Return [X, Y] of the center of cell containing provided text 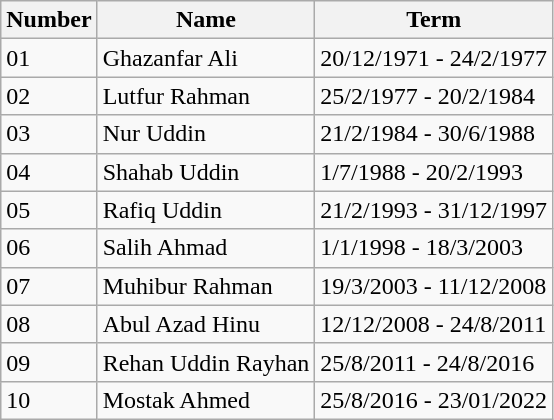
06 [49, 248]
Rehan Uddin Rayhan [206, 362]
Nur Uddin [206, 134]
Name [206, 20]
Shahab Uddin [206, 172]
20/12/1971 - 24/2/1977 [434, 58]
08 [49, 324]
Ghazanfar Ali [206, 58]
21/2/1993 - 31/12/1997 [434, 210]
25/2/1977 - 20/2/1984 [434, 96]
Salih Ahmad [206, 248]
Mostak Ahmed [206, 400]
25/8/2016 - 23/01/2022 [434, 400]
01 [49, 58]
Rafiq Uddin [206, 210]
09 [49, 362]
25/8/2011 - 24/8/2016 [434, 362]
19/3/2003 - 11/12/2008 [434, 286]
1/7/1988 - 20/2/1993 [434, 172]
Abul Azad Hinu [206, 324]
07 [49, 286]
Lutfur Rahman [206, 96]
10 [49, 400]
03 [49, 134]
Term [434, 20]
1/1/1998 - 18/3/2003 [434, 248]
02 [49, 96]
Muhibur Rahman [206, 286]
12/12/2008 - 24/8/2011 [434, 324]
Number [49, 20]
21/2/1984 - 30/6/1988 [434, 134]
05 [49, 210]
04 [49, 172]
